Identify which cell holds the provided text, then report its [X, Y] central coordinate. 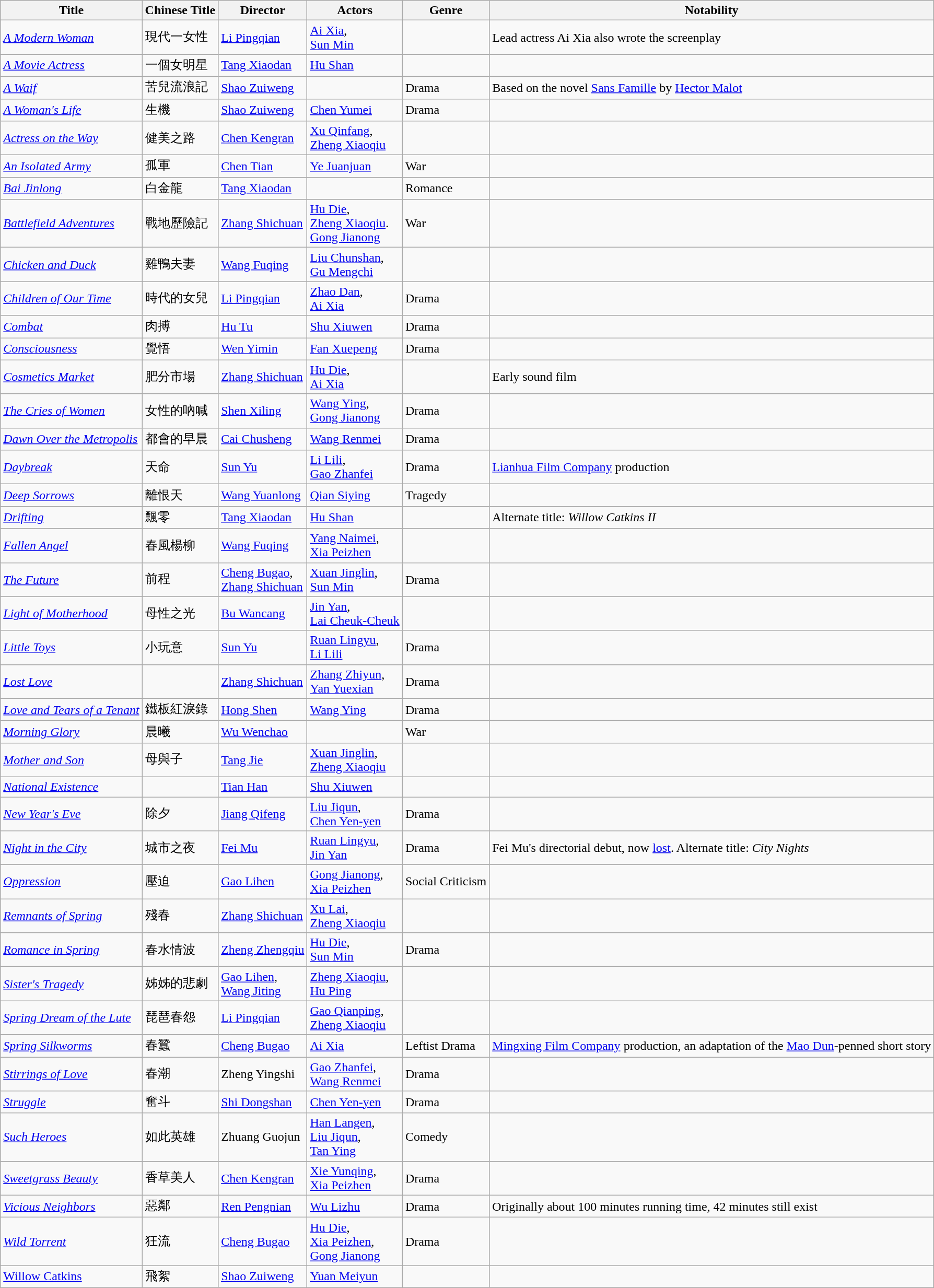
Tian Han [263, 787]
National Existence [71, 787]
Hu Die,Ai Xia [355, 377]
狂流 [180, 1242]
Jiang Qifeng [263, 814]
Yang Naimei,Xia Peizhen [355, 545]
Xu Qinfang,Zheng Xiaoqiu [355, 138]
苦兒流浪記 [180, 88]
Gao Lihen,Wang Jiting [263, 984]
Lianhua Film Company production [711, 467]
Cheng Bugao,Zhang Shichuan [263, 580]
Early sound film [711, 377]
A Movie Actress [71, 66]
Actress on the Way [71, 138]
Wild Torrent [71, 1242]
時代的女兒 [180, 299]
肥分市場 [180, 377]
Based on the novel Sans Famille by Hector Malot [711, 88]
Love and Tears of a Tenant [71, 709]
Ye Juanjuan [355, 166]
Night in the City [71, 848]
Hu Die,Sun Min [355, 950]
Wu Lizhu [355, 1207]
Leftist Drama [446, 1046]
晨曦 [180, 732]
Willow Catkins [71, 1277]
Xie Yunqing,Xia Peizhen [355, 1178]
Deep Sorrows [71, 495]
Tragedy [446, 495]
琵琶春怨 [180, 1017]
Social Criticism [446, 882]
Zheng Yingshi [263, 1074]
Xuan Jinglin,Sun Min [355, 580]
Fei Mu's directorial debut, now lost. Alternate title: City Nights [711, 848]
Gao Zhanfei,Wang Renmei [355, 1074]
Liu Chunshan,Gu Mengchi [355, 264]
雞鴨夫妻 [180, 264]
白金龍 [180, 188]
孤軍 [180, 166]
Ruan Lingyu,Jin Yan [355, 848]
The Cries of Women [71, 411]
香草美人 [180, 1178]
Yuan Meiyun [355, 1277]
Chen Yumei [355, 110]
Wang Yuanlong [263, 495]
New Year's Eve [71, 814]
Sister's Tragedy [71, 984]
Remnants of Spring [71, 916]
母性之光 [180, 613]
一個女明星 [180, 66]
Morning Glory [71, 732]
Vicious Neighbors [71, 1207]
Alternate title: Willow Catkins II [711, 517]
Romance [446, 188]
春蠶 [180, 1046]
Cosmetics Market [71, 377]
Drifting [71, 517]
Zheng Zhengqiu [263, 950]
現代一女性 [180, 38]
Fan Xuepeng [355, 349]
Wu Wenchao [263, 732]
春風楊柳 [180, 545]
Oppression [71, 882]
Light of Motherhood [71, 613]
女性的吶喊 [180, 411]
Jin Yan,Lai Cheuk-Cheuk [355, 613]
Wang Ying,Gong Jianong [355, 411]
飄零 [180, 517]
Li Lili,Gao Zhanfei [355, 467]
Fallen Angel [71, 545]
Wang Renmei [355, 439]
Liu Jiqun,Chen Yen-yen [355, 814]
城市之夜 [180, 848]
生機 [180, 110]
Notability [711, 10]
天命 [180, 467]
飛絮 [180, 1277]
Gao Qianping,Zheng Xiaoqiu [355, 1017]
Fei Mu [263, 848]
Stirrings of Love [71, 1074]
Cai Chusheng [263, 439]
殘春 [180, 916]
Tang Jie [263, 759]
Battlefield Adventures [71, 224]
Comedy [446, 1137]
Hu Die,Zheng Xiaoqiu.Gong Jianong [355, 224]
Qian Siying [355, 495]
春潮 [180, 1074]
Shi Dongshan [263, 1102]
壓迫 [180, 882]
Mingxing Film Company production, an adaptation of the Mao Dun-penned short story [711, 1046]
Lead actress Ai Xia also wrote the screenplay [711, 38]
Actors [355, 10]
A Modern Woman [71, 38]
Wang Ying [355, 709]
Dawn Over the Metropolis [71, 439]
Originally about 100 minutes running time, 42 minutes still exist [711, 1207]
Little Toys [71, 648]
Title [71, 10]
Zhang Zhiyun,Yan Yuexian [355, 681]
如此英雄 [180, 1137]
Zheng Xiaoqiu,Hu Ping [355, 984]
Romance in Spring [71, 950]
Combat [71, 327]
Such Heroes [71, 1137]
Zhao Dan,Ai Xia [355, 299]
Children of Our Time [71, 299]
Zhuang Guojun [263, 1137]
戰地歷險記 [180, 224]
Bai Jinlong [71, 188]
Daybreak [71, 467]
Spring Dream of the Lute [71, 1017]
Shen Xiling [263, 411]
Struggle [71, 1102]
A Woman's Life [71, 110]
Lost Love [71, 681]
Hu Tu [263, 327]
Bu Wancang [263, 613]
Gao Lihen [263, 882]
小玩意 [180, 648]
Ruan Lingyu,Li Lili [355, 648]
Gong Jianong,Xia Peizhen [355, 882]
除夕 [180, 814]
The Future [71, 580]
健美之路 [180, 138]
姊姊的悲劇 [180, 984]
Sweetgrass Beauty [71, 1178]
Ai Xia,Sun Min [355, 38]
Hong Shen [263, 709]
肉搏 [180, 327]
惡鄰 [180, 1207]
離恨天 [180, 495]
前程 [180, 580]
Chicken and Duck [71, 264]
Ai Xia [355, 1046]
Wen Yimin [263, 349]
奮斗 [180, 1102]
母與子 [180, 759]
春水情波 [180, 950]
Xu Lai,Zheng Xiaoqiu [355, 916]
Mother and Son [71, 759]
Xuan Jinglin,Zheng Xiaoqiu [355, 759]
Consciousness [71, 349]
覺悟 [180, 349]
Spring Silkworms [71, 1046]
Chinese Title [180, 10]
Chen Tian [263, 166]
Han Langen,Liu Jiqun,Tan Ying [355, 1137]
Hu Die,Xia Peizhen,Gong Jianong [355, 1242]
Chen Yen-yen [355, 1102]
An Isolated Army [71, 166]
都會的早晨 [180, 439]
Genre [446, 10]
Ren Pengnian [263, 1207]
Director [263, 10]
鐵板紅淚錄 [180, 709]
A Waif [71, 88]
